Scan for the cell matching the given text and deliver its [X, Y] coordinate at center. 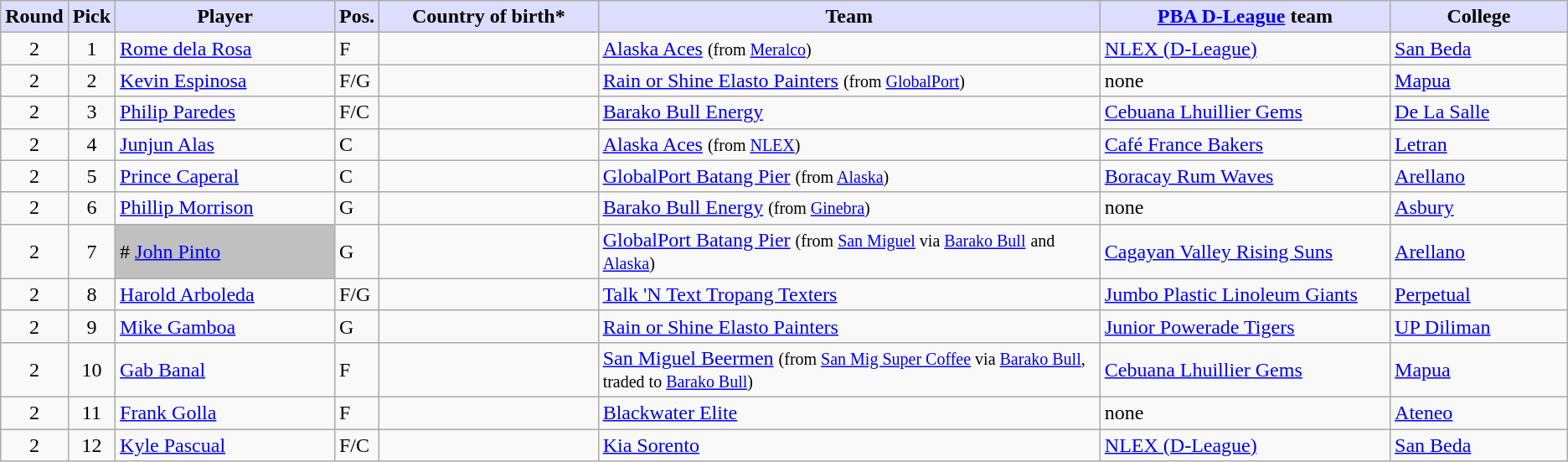
11 [91, 413]
6 [91, 208]
9 [91, 326]
Gab Banal [225, 369]
4 [91, 144]
Letran [1479, 144]
Boracay Rum Waves [1245, 176]
10 [91, 369]
Kyle Pascual [225, 445]
Café France Bakers [1245, 144]
Cagayan Valley Rising Suns [1245, 252]
3 [91, 112]
Perpetual [1479, 294]
5 [91, 176]
UP Diliman [1479, 326]
Kia Sorento [849, 445]
Rain or Shine Elasto Painters [849, 326]
Barako Bull Energy [849, 112]
Asbury [1479, 208]
Junjun Alas [225, 144]
Phillip Morrison [225, 208]
Philip Paredes [225, 112]
Rain or Shine Elasto Painters (from GlobalPort) [849, 80]
Talk 'N Text Tropang Texters [849, 294]
GlobalPort Batang Pier (from San Miguel via Barako Bull and Alaska) [849, 252]
Harold Arboleda [225, 294]
Ateneo [1479, 413]
Prince Caperal [225, 176]
Team [849, 17]
12 [91, 445]
Round [34, 17]
San Miguel Beermen (from San Mig Super Coffee via Barako Bull, traded to Barako Bull) [849, 369]
Blackwater Elite [849, 413]
Kevin Espinosa [225, 80]
Frank Golla [225, 413]
Alaska Aces (from Meralco) [849, 49]
Rome dela Rosa [225, 49]
Pick [91, 17]
GlobalPort Batang Pier (from Alaska) [849, 176]
7 [91, 252]
Alaska Aces (from NLEX) [849, 144]
1 [91, 49]
Country of birth* [489, 17]
# John Pinto [225, 252]
Mike Gamboa [225, 326]
Player [225, 17]
Junior Powerade Tigers [1245, 326]
PBA D-League team [1245, 17]
8 [91, 294]
De La Salle [1479, 112]
Jumbo Plastic Linoleum Giants [1245, 294]
Pos. [357, 17]
Barako Bull Energy (from Ginebra) [849, 208]
College [1479, 17]
